Detect which cell encompasses the target text, then output its [X, Y] center coordinate. 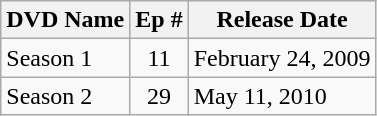
Release Date [282, 20]
Season 2 [66, 96]
29 [159, 96]
February 24, 2009 [282, 58]
Ep # [159, 20]
Season 1 [66, 58]
11 [159, 58]
May 11, 2010 [282, 96]
DVD Name [66, 20]
